Locate the cell with the specified text and output its [X, Y] center coordinate. 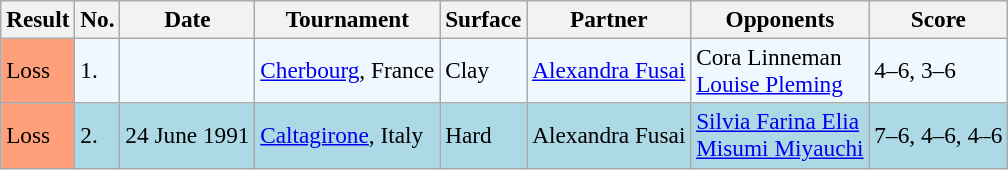
Clay [484, 70]
Opponents [780, 19]
Surface [484, 19]
2. [98, 136]
7–6, 4–6, 4–6 [938, 136]
Tournament [348, 19]
Silvia Farina Elia Misumi Miyauchi [780, 136]
Cherbourg, France [348, 70]
Date [188, 19]
No. [98, 19]
Result [38, 19]
Score [938, 19]
4–6, 3–6 [938, 70]
1. [98, 70]
Caltagirone, Italy [348, 136]
24 June 1991 [188, 136]
Cora Linneman Louise Pleming [780, 70]
Partner [609, 19]
Hard [484, 136]
